Return (X, Y) of the center of cell containing provided text 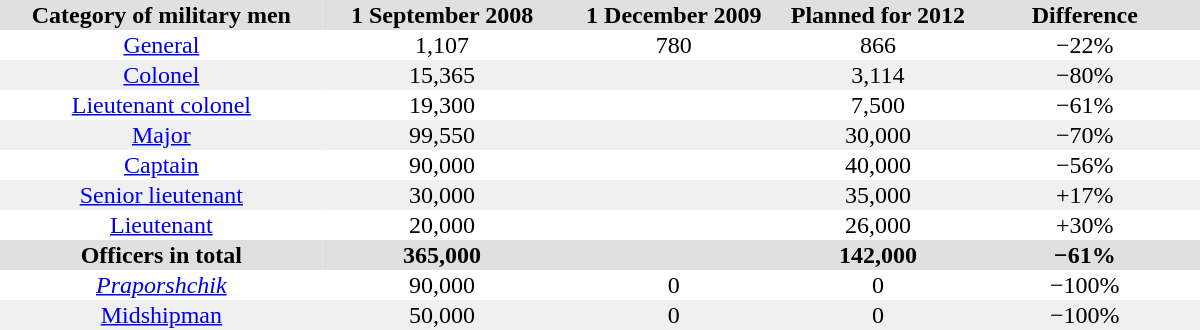
Officers in total (162, 255)
−80% (1085, 75)
Senior lieutenant (162, 195)
1 September 2008 (442, 15)
142,000 (878, 255)
Colonel (162, 75)
99,550 (442, 135)
Lieutenant (162, 225)
−56% (1085, 165)
Major (162, 135)
1,107 (442, 45)
−22% (1085, 45)
+17% (1085, 195)
Praporshchik (162, 285)
15,365 (442, 75)
7,500 (878, 105)
20,000 (442, 225)
−70% (1085, 135)
Lieutenant colonel (162, 105)
40,000 (878, 165)
Midshipman (162, 315)
26,000 (878, 225)
Difference (1085, 15)
365,000 (442, 255)
3,114 (878, 75)
35,000 (878, 195)
Planned for 2012 (878, 15)
19,300 (442, 105)
Category of military men (162, 15)
866 (878, 45)
780 (674, 45)
General (162, 45)
Captain (162, 165)
1 December 2009 (674, 15)
+30% (1085, 225)
50,000 (442, 315)
